Provide the (x, y) coordinate of the cell's center where the given text is located.  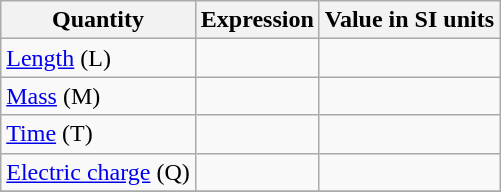
Electric charge (Q) (98, 172)
Time (T) (98, 134)
Value in SI units (409, 20)
Expression (257, 20)
Length (L) (98, 58)
Quantity (98, 20)
Mass (M) (98, 96)
